Return the (X, Y) coordinate for the center point of the cell that contains the specified text.  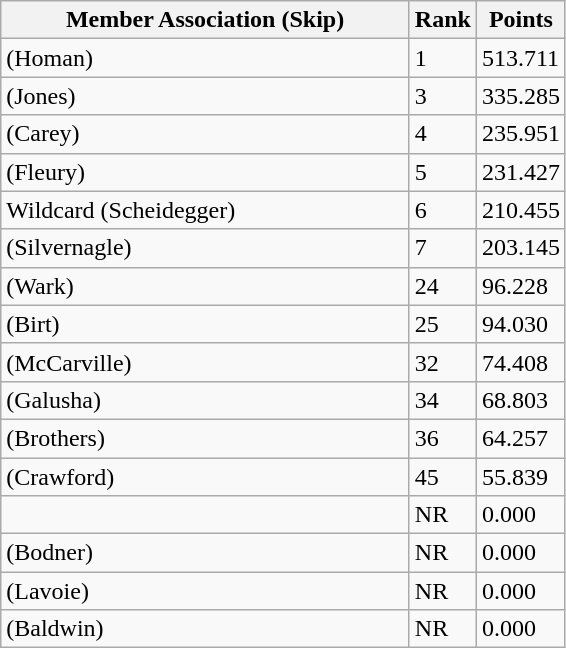
55.839 (520, 477)
210.455 (520, 210)
(McCarville) (206, 362)
(Lavoie) (206, 591)
32 (442, 362)
513.711 (520, 58)
Rank (442, 20)
(Brothers) (206, 438)
6 (442, 210)
(Fleury) (206, 172)
64.257 (520, 438)
203.145 (520, 248)
96.228 (520, 286)
Wildcard (Scheidegger) (206, 210)
(Bodner) (206, 553)
74.408 (520, 362)
4 (442, 134)
34 (442, 400)
7 (442, 248)
3 (442, 96)
94.030 (520, 324)
(Birt) (206, 324)
(Galusha) (206, 400)
Points (520, 20)
36 (442, 438)
24 (442, 286)
(Carey) (206, 134)
231.427 (520, 172)
(Wark) (206, 286)
(Crawford) (206, 477)
335.285 (520, 96)
(Silvernagle) (206, 248)
235.951 (520, 134)
1 (442, 58)
68.803 (520, 400)
(Homan) (206, 58)
Member Association (Skip) (206, 20)
(Jones) (206, 96)
25 (442, 324)
45 (442, 477)
(Baldwin) (206, 629)
5 (442, 172)
